Search for the cell housing the specified text and yield its [x, y] center coordinate. 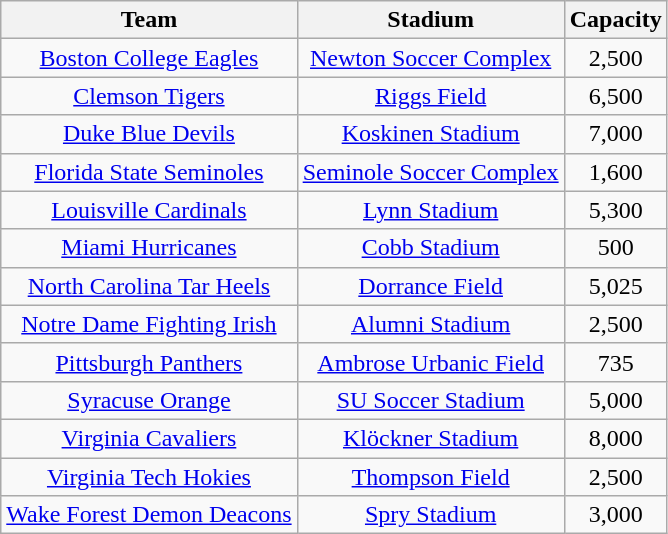
North Carolina Tar Heels [149, 286]
Pittsburgh Panthers [149, 362]
5,000 [616, 400]
Duke Blue Devils [149, 134]
Spry Stadium [430, 515]
Team [149, 20]
Alumni Stadium [430, 324]
Clemson Tigers [149, 96]
3,000 [616, 515]
Ambrose Urbanic Field [430, 362]
5,025 [616, 286]
Cobb Stadium [430, 248]
Virginia Cavaliers [149, 438]
Koskinen Stadium [430, 134]
5,300 [616, 210]
Thompson Field [430, 477]
Dorrance Field [430, 286]
Lynn Stadium [430, 210]
Notre Dame Fighting Irish [149, 324]
Virginia Tech Hokies [149, 477]
Capacity [616, 20]
8,000 [616, 438]
Florida State Seminoles [149, 172]
SU Soccer Stadium [430, 400]
Louisville Cardinals [149, 210]
Syracuse Orange [149, 400]
Miami Hurricanes [149, 248]
Stadium [430, 20]
Seminole Soccer Complex [430, 172]
735 [616, 362]
Boston College Eagles [149, 58]
7,000 [616, 134]
Riggs Field [430, 96]
1,600 [616, 172]
Newton Soccer Complex [430, 58]
Wake Forest Demon Deacons [149, 515]
500 [616, 248]
Klöckner Stadium [430, 438]
6,500 [616, 96]
